Detect which cell encompasses the target text, then output its (x, y) center coordinate. 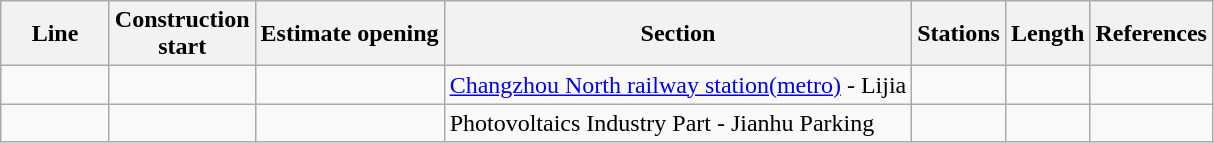
Section (678, 34)
Changzhou North railway station(metro) - Lijia (678, 85)
References (1152, 34)
Estimate opening (350, 34)
Line (56, 34)
Photovoltaics Industry Part - Jianhu Parking (678, 123)
Stations (959, 34)
Length (1047, 34)
Construction start (182, 34)
